Scan for the cell matching the given text and deliver its [X, Y] coordinate at center. 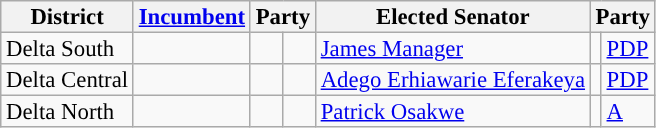
A [628, 112]
Incumbent [192, 17]
District [68, 17]
Patrick Osakwe [452, 112]
Delta Central [68, 80]
Delta South [68, 49]
Delta North [68, 112]
Adego Erhiawarie Eferakeya [452, 80]
Elected Senator [452, 17]
James Manager [452, 49]
